Output the (x, y) coordinate of the center of the cell containing the given text.  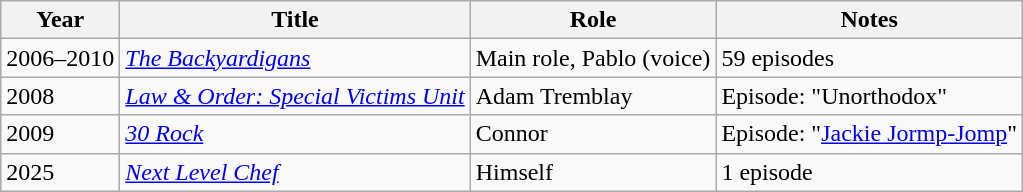
30 Rock (295, 134)
Title (295, 20)
Next Level Chef (295, 172)
Episode: "Jackie Jormp-Jomp" (870, 134)
Adam Tremblay (593, 96)
Connor (593, 134)
The Backyardigans (295, 58)
2009 (60, 134)
1 episode (870, 172)
Notes (870, 20)
2006–2010 (60, 58)
Year (60, 20)
59 episodes (870, 58)
Role (593, 20)
Episode: "Unorthodox" (870, 96)
2025 (60, 172)
Law & Order: Special Victims Unit (295, 96)
Main role, Pablo (voice) (593, 58)
2008 (60, 96)
Himself (593, 172)
